Output the [X, Y] coordinate of the center of the cell containing the given text.  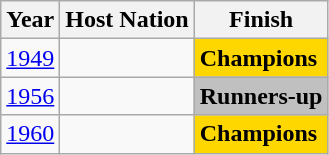
1960 [30, 134]
1956 [30, 96]
Finish [261, 20]
Host Nation [127, 20]
Runners-up [261, 96]
Year [30, 20]
1949 [30, 58]
